Provide the [x, y] coordinate of the cell's center where the given text is located.  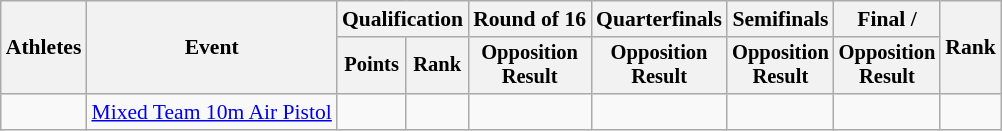
Round of 16 [530, 19]
Points [372, 66]
Mixed Team 10m Air Pistol [211, 112]
Quarterfinals [659, 19]
Qualification [402, 19]
Final / [888, 19]
Event [211, 48]
Semifinals [780, 19]
Athletes [44, 48]
